Scan for the cell matching the given text and deliver its [X, Y] coordinate at center. 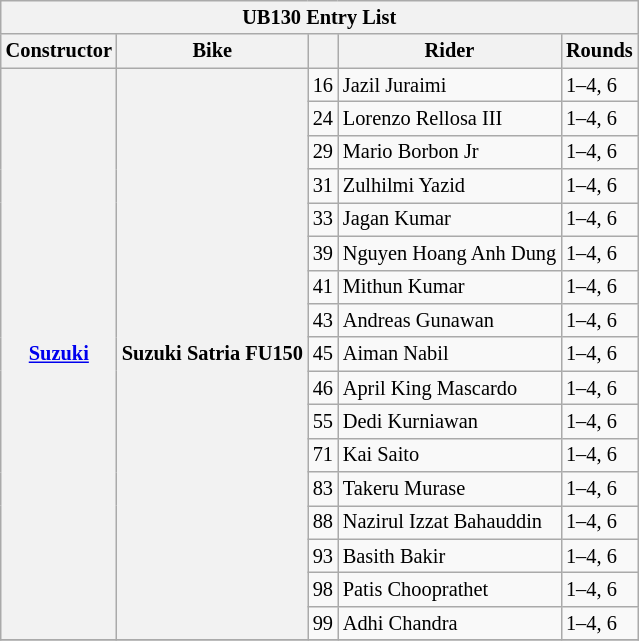
Nguyen Hoang Anh Dung [450, 253]
Kai Saito [450, 455]
Zulhilmi Yazid [450, 186]
Aiman Nabil [450, 354]
99 [323, 623]
UB130 Entry List [320, 17]
83 [323, 489]
Dedi Kurniawan [450, 421]
Andreas Gunawan [450, 320]
98 [323, 589]
39 [323, 253]
55 [323, 421]
33 [323, 219]
29 [323, 152]
88 [323, 522]
24 [323, 118]
43 [323, 320]
31 [323, 186]
Rider [450, 51]
71 [323, 455]
Rounds [600, 51]
Nazirul Izzat Bahauddin [450, 522]
Lorenzo Rellosa III [450, 118]
Jazil Juraimi [450, 85]
Takeru Murase [450, 489]
Jagan Kumar [450, 219]
93 [323, 556]
46 [323, 388]
Mario Borbon Jr [450, 152]
41 [323, 287]
Basith Bakir [450, 556]
Patis Chooprathet [450, 589]
Constructor [59, 51]
Mithun Kumar [450, 287]
Suzuki Satria FU150 [212, 354]
Bike [212, 51]
16 [323, 85]
Adhi Chandra [450, 623]
Suzuki [59, 354]
45 [323, 354]
April King Mascardo [450, 388]
